Pinpoint the cell where the given text exists, returning its (X, Y) midpoint coordinate. 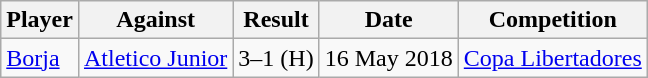
Copa Libertadores (552, 58)
Atletico Junior (155, 58)
3–1 (H) (276, 58)
Competition (552, 20)
16 May 2018 (388, 58)
Date (388, 20)
Borja (40, 58)
Result (276, 20)
Player (40, 20)
Against (155, 20)
